Pinpoint the cell where the given text exists, returning its (X, Y) midpoint coordinate. 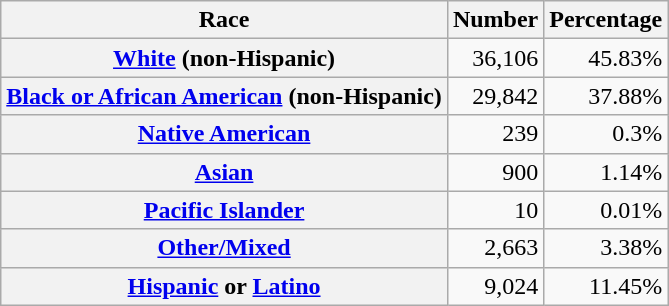
White (non-Hispanic) (224, 58)
Asian (224, 172)
2,663 (495, 248)
0.01% (606, 210)
900 (495, 172)
239 (495, 134)
29,842 (495, 96)
Native American (224, 134)
1.14% (606, 172)
9,024 (495, 286)
36,106 (495, 58)
11.45% (606, 286)
Race (224, 20)
45.83% (606, 58)
Black or African American (non-Hispanic) (224, 96)
0.3% (606, 134)
Hispanic or Latino (224, 286)
Pacific Islander (224, 210)
Number (495, 20)
10 (495, 210)
Percentage (606, 20)
Other/Mixed (224, 248)
37.88% (606, 96)
3.38% (606, 248)
